Return [x, y] of the center of cell containing provided text 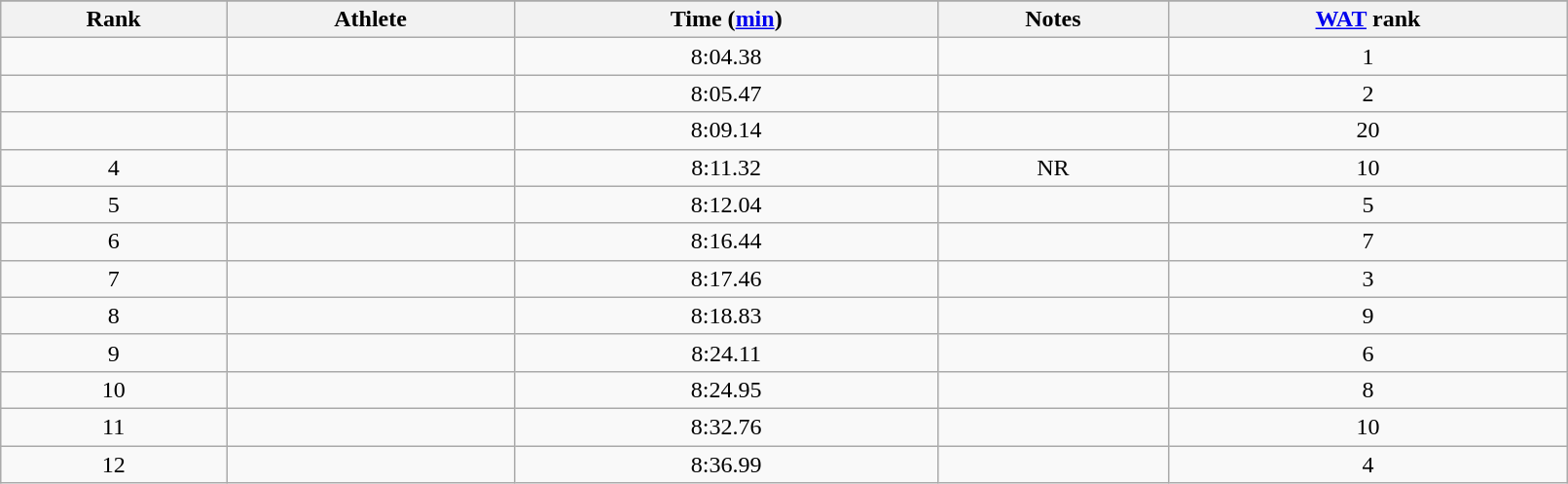
WAT rank [1368, 19]
1 [1368, 56]
8:11.32 [726, 168]
Notes [1053, 19]
8:17.46 [726, 279]
11 [114, 427]
8:12.04 [726, 205]
8:04.38 [726, 56]
8:16.44 [726, 242]
NR [1053, 168]
2 [1368, 93]
8:05.47 [726, 93]
Time (min) [726, 19]
8:09.14 [726, 130]
8:24.95 [726, 390]
8:18.83 [726, 316]
20 [1368, 130]
Athlete [371, 19]
8:36.99 [726, 465]
8:24.11 [726, 353]
12 [114, 465]
8:32.76 [726, 427]
Rank [114, 19]
3 [1368, 279]
